From the cell containing the given text, extract its center point as (x, y) coordinate. 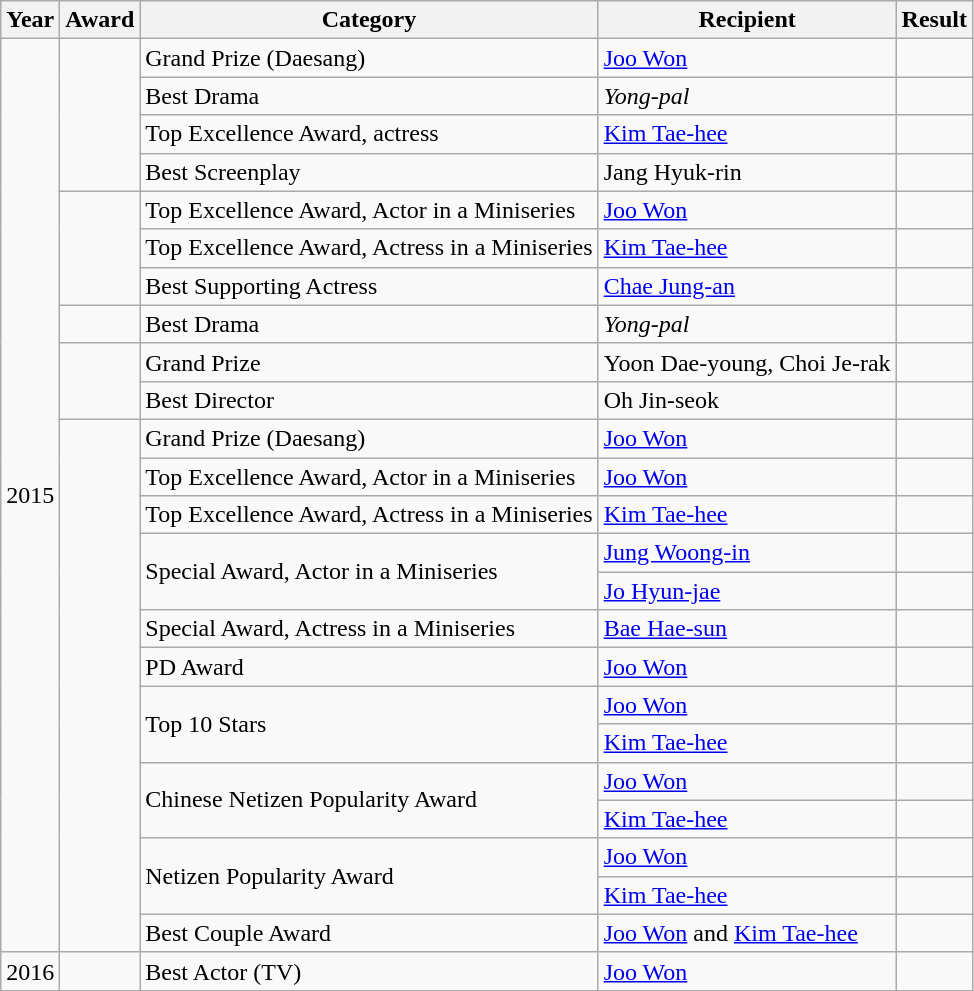
Result (934, 20)
Best Couple Award (369, 933)
2016 (30, 971)
Bae Hae-sun (747, 629)
Top Excellence Award, actress (369, 134)
Best Screenplay (369, 172)
Joo Won and Kim Tae-hee (747, 933)
Best Actor (TV) (369, 971)
Special Award, Actor in a Miniseries (369, 572)
Top 10 Stars (369, 724)
Best Director (369, 400)
2015 (30, 496)
Netizen Popularity Award (369, 876)
Oh Jin-seok (747, 400)
Jo Hyun-jae (747, 591)
Recipient (747, 20)
Best Supporting Actress (369, 286)
Year (30, 20)
PD Award (369, 667)
Jang Hyuk-rin (747, 172)
Special Award, Actress in a Miniseries (369, 629)
Chinese Netizen Popularity Award (369, 800)
Category (369, 20)
Chae Jung-an (747, 286)
Award (100, 20)
Yoon Dae-young, Choi Je-rak (747, 362)
Grand Prize (369, 362)
Jung Woong-in (747, 553)
